Locate the cell with the specified text and output its [X, Y] center coordinate. 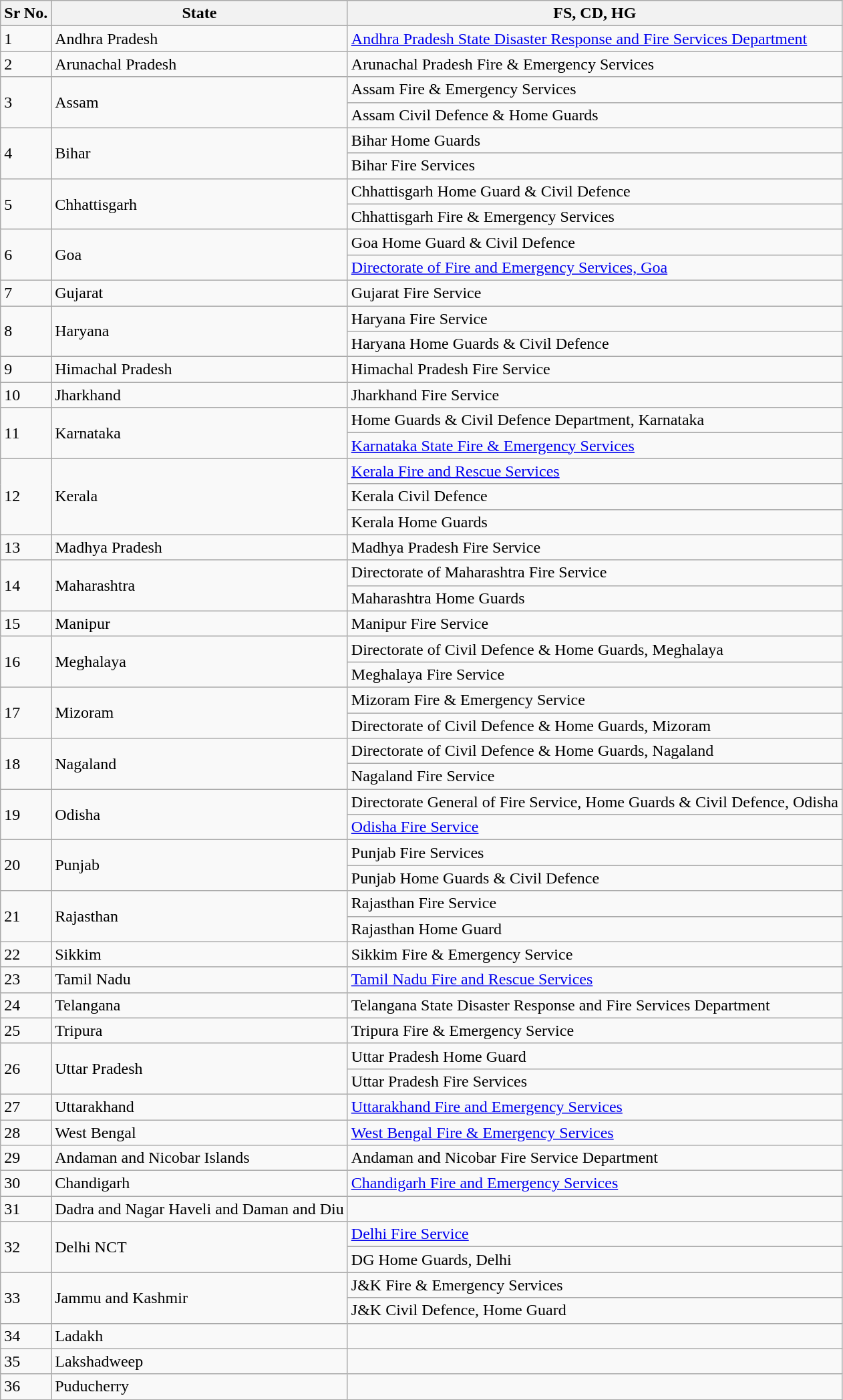
West Bengal [200, 1133]
Delhi NCT [200, 1247]
Rajasthan Home Guard [595, 929]
8 [26, 331]
Chhattisgarh Fire & Emergency Services [595, 217]
36 [26, 1387]
1 [26, 39]
Assam Civil Defence & Home Guards [595, 115]
Tripura Fire & Emergency Service [595, 1030]
Madhya Pradesh Fire Service [595, 547]
14 [26, 585]
Gujarat [200, 293]
J&K Civil Defence, Home Guard [595, 1310]
26 [26, 1069]
Kerala [200, 497]
West Bengal Fire & Emergency Services [595, 1133]
Directorate of Civil Defence & Home Guards, Mizoram [595, 725]
33 [26, 1298]
Odisha Fire Service [595, 827]
Nagaland [200, 764]
Gujarat Fire Service [595, 293]
20 [26, 865]
Chandigarh Fire and Emergency Services [595, 1183]
Jharkhand Fire Service [595, 395]
J&K Fire & Emergency Services [595, 1285]
Directorate of Civil Defence & Home Guards, Meghalaya [595, 649]
Uttarakhand [200, 1107]
Tamil Nadu Fire and Rescue Services [595, 980]
3 [26, 102]
Ladakh [200, 1336]
Lakshadweep [200, 1361]
28 [26, 1133]
Arunachal Pradesh [200, 64]
Telangana State Disaster Response and Fire Services Department [595, 1005]
Chhattisgarh [200, 204]
Maharashtra [200, 585]
Sr No. [26, 13]
Rajasthan Fire Service [595, 903]
Assam [200, 102]
Tripura [200, 1030]
27 [26, 1107]
Andaman and Nicobar Fire Service Department [595, 1158]
34 [26, 1336]
Uttar Pradesh Fire Services [595, 1081]
Bihar [200, 153]
Karnataka State Fire & Emergency Services [595, 446]
11 [26, 433]
State [200, 13]
10 [26, 395]
25 [26, 1030]
7 [26, 293]
5 [26, 204]
FS, CD, HG [595, 13]
Directorate of Maharashtra Fire Service [595, 573]
Uttarakhand Fire and Emergency Services [595, 1107]
18 [26, 764]
Meghalaya Fire Service [595, 674]
Telangana [200, 1005]
Directorate General of Fire Service, Home Guards & Civil Defence, Odisha [595, 802]
Andhra Pradesh State Disaster Response and Fire Services Department [595, 39]
Haryana [200, 331]
32 [26, 1247]
Mizoram [200, 712]
Manipur [200, 623]
19 [26, 815]
Andhra Pradesh [200, 39]
Haryana Fire Service [595, 319]
17 [26, 712]
12 [26, 497]
Rajasthan [200, 916]
Home Guards & Civil Defence Department, Karnataka [595, 420]
4 [26, 153]
Kerala Civil Defence [595, 497]
Goa Home Guard & Civil Defence [595, 242]
Arunachal Pradesh Fire & Emergency Services [595, 64]
Sikkim [200, 954]
DG Home Guards, Delhi [595, 1260]
13 [26, 547]
Himachal Pradesh [200, 370]
Jammu and Kashmir [200, 1298]
Directorate of Fire and Emergency Services, Goa [595, 267]
Punjab Fire Services [595, 853]
Odisha [200, 815]
Manipur Fire Service [595, 623]
15 [26, 623]
Punjab [200, 865]
21 [26, 916]
Maharashtra Home Guards [595, 598]
Nagaland Fire Service [595, 777]
Uttar Pradesh Home Guard [595, 1056]
30 [26, 1183]
Himachal Pradesh Fire Service [595, 370]
Assam Fire & Emergency Services [595, 90]
Bihar Fire Services [595, 166]
Madhya Pradesh [200, 547]
Goa [200, 255]
Mizoram Fire & Emergency Service [595, 700]
Chhattisgarh Home Guard & Civil Defence [595, 191]
24 [26, 1005]
Uttar Pradesh [200, 1069]
Sikkim Fire & Emergency Service [595, 954]
Tamil Nadu [200, 980]
Meghalaya [200, 662]
31 [26, 1209]
6 [26, 255]
23 [26, 980]
Punjab Home Guards & Civil Defence [595, 878]
9 [26, 370]
Kerala Fire and Rescue Services [595, 471]
35 [26, 1361]
Puducherry [200, 1387]
22 [26, 954]
16 [26, 662]
Chandigarh [200, 1183]
Delhi Fire Service [595, 1234]
Directorate of Civil Defence & Home Guards, Nagaland [595, 751]
Jharkhand [200, 395]
Andaman and Nicobar Islands [200, 1158]
Haryana Home Guards & Civil Defence [595, 344]
Bihar Home Guards [595, 140]
29 [26, 1158]
Kerala Home Guards [595, 522]
2 [26, 64]
Dadra and Nagar Haveli and Daman and Diu [200, 1209]
Karnataka [200, 433]
